Determine the [x, y] coordinate at the center of the cell enclosing the given text.  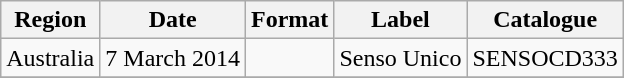
Catalogue [545, 20]
7 March 2014 [173, 58]
Region [50, 20]
Australia [50, 58]
SENSOCD333 [545, 58]
Date [173, 20]
Format [290, 20]
Label [400, 20]
Senso Unico [400, 58]
